Capture the cell that displays the provided text and extract its (x, y) central coordinate. 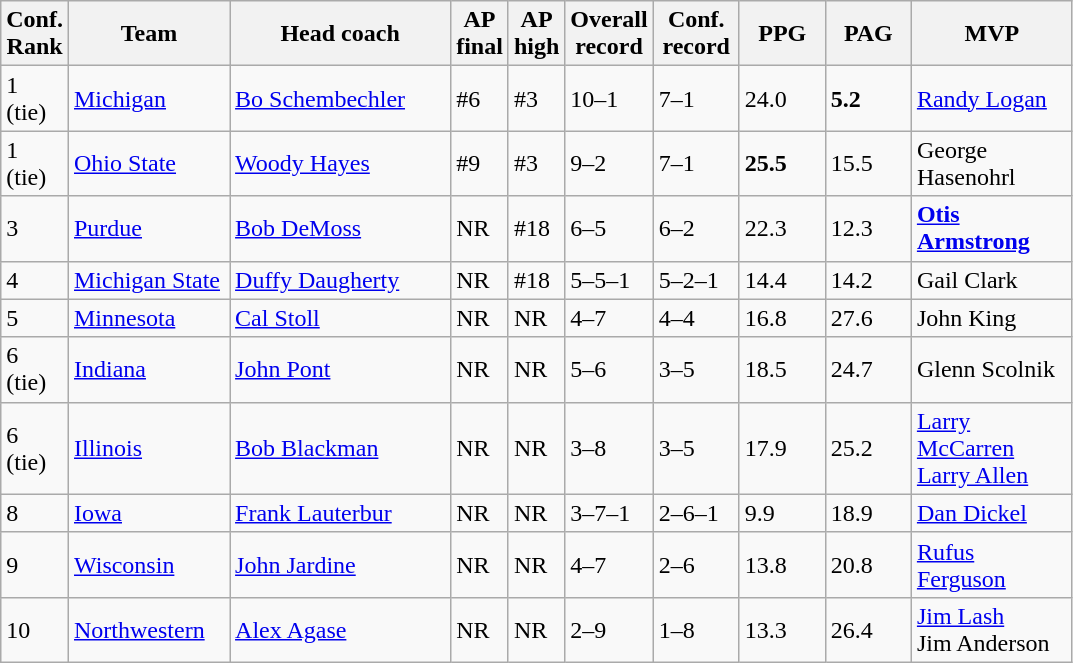
Otis Armstrong (992, 228)
Iowa (148, 513)
Frank Lauterbur (340, 513)
24.7 (868, 370)
Duffy Daugherty (340, 280)
Indiana (148, 370)
5–5–1 (609, 280)
Glenn Scolnik (992, 370)
10 (35, 630)
25.2 (868, 448)
Ohio State (148, 164)
Northwestern (148, 630)
9.9 (782, 513)
Minnesota (148, 318)
26.4 (868, 630)
Michigan (148, 98)
14.4 (782, 280)
3 (35, 228)
Overall record (609, 34)
9–2 (609, 164)
24.0 (782, 98)
13.3 (782, 630)
12.3 (868, 228)
PPG (782, 34)
Michigan State (148, 280)
Team (148, 34)
1–8 (696, 630)
Wisconsin (148, 564)
3–7–1 (609, 513)
25.5 (782, 164)
27.6 (868, 318)
AP high (536, 34)
6–2 (696, 228)
17.9 (782, 448)
John Pont (340, 370)
#6 (480, 98)
AP final (480, 34)
20.8 (868, 564)
3–8 (609, 448)
2–9 (609, 630)
Woody Hayes (340, 164)
Conf. record (696, 34)
10–1 (609, 98)
Conf. Rank (35, 34)
Randy Logan (992, 98)
18.9 (868, 513)
14.2 (868, 280)
13.8 (782, 564)
Illinois (148, 448)
Rufus Ferguson (992, 564)
Alex Agase (340, 630)
PAG (868, 34)
Dan Dickel (992, 513)
John King (992, 318)
5.2 (868, 98)
5 (35, 318)
8 (35, 513)
Cal Stoll (340, 318)
Gail Clark (992, 280)
22.3 (782, 228)
Larry McCarrenLarry Allen (992, 448)
Purdue (148, 228)
John Jardine (340, 564)
16.8 (782, 318)
Bob Blackman (340, 448)
2–6 (696, 564)
Head coach (340, 34)
6–5 (609, 228)
Jim LashJim Anderson (992, 630)
5–6 (609, 370)
George Hasenohrl (992, 164)
9 (35, 564)
2–6–1 (696, 513)
4 (35, 280)
Bob DeMoss (340, 228)
MVP (992, 34)
15.5 (868, 164)
5–2–1 (696, 280)
18.5 (782, 370)
#9 (480, 164)
4–4 (696, 318)
Bo Schembechler (340, 98)
